Pinpoint the cell where the given text exists, returning its [X, Y] midpoint coordinate. 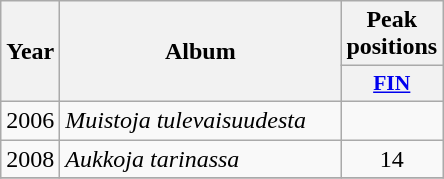
2008 [30, 159]
FIN [392, 84]
14 [392, 159]
Album [200, 52]
Peak positions [392, 34]
Aukkoja tarinassa [200, 159]
Year [30, 52]
Muistoja tulevaisuudesta [200, 120]
2006 [30, 120]
